Find where the given text appears and provide that cell's center as (X, Y) coordinate. 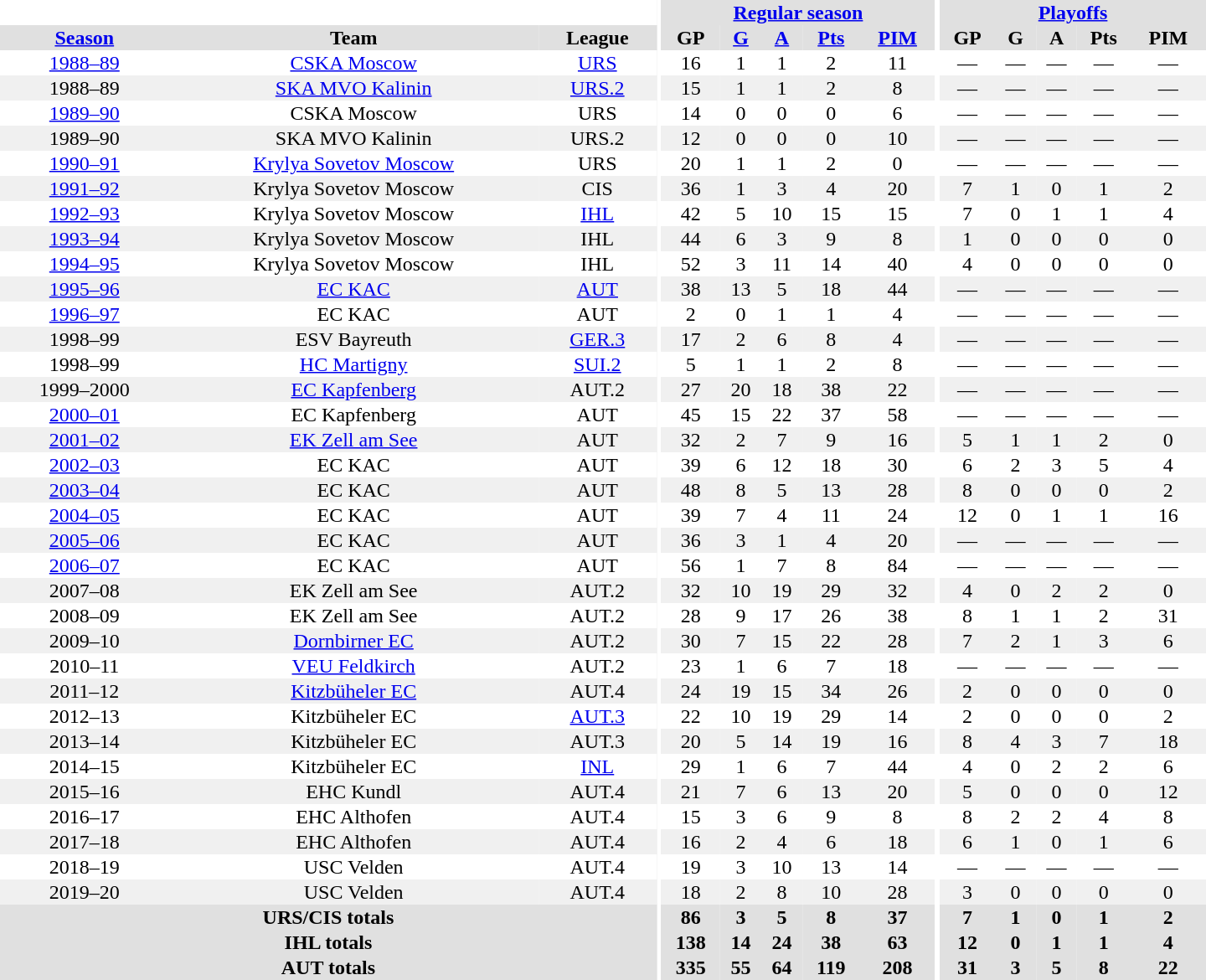
League (598, 38)
Team (353, 38)
2014–15 (85, 766)
URS/CIS totals (328, 917)
Dornbirner EC (353, 641)
2005–06 (85, 540)
48 (690, 490)
1996–97 (85, 314)
2018–19 (85, 867)
1992–93 (85, 214)
2002–03 (85, 465)
1995–96 (85, 289)
2008–09 (85, 616)
23 (690, 666)
86 (690, 917)
34 (831, 691)
2000–01 (85, 415)
1994–95 (85, 264)
GER.3 (598, 339)
27 (690, 389)
2019–20 (85, 892)
56 (690, 565)
Playoffs (1073, 13)
42 (690, 214)
1990–91 (85, 163)
2003–04 (85, 490)
45 (690, 415)
2007–08 (85, 591)
IHL totals (328, 942)
64 (782, 967)
2015–16 (85, 792)
58 (897, 415)
2017–18 (85, 842)
63 (897, 942)
1991–92 (85, 188)
ESV Bayreuth (353, 339)
208 (897, 967)
2013–14 (85, 741)
2011–12 (85, 691)
2004–05 (85, 515)
INL (598, 766)
40 (897, 264)
335 (690, 967)
2012–13 (85, 716)
CIS (598, 188)
Season (85, 38)
2006–07 (85, 565)
138 (690, 942)
1999–2000 (85, 389)
2001–02 (85, 440)
2009–10 (85, 641)
EHC Kundl (353, 792)
119 (831, 967)
1993–94 (85, 239)
HC Martigny (353, 364)
55 (740, 967)
21 (690, 792)
SUI.2 (598, 364)
84 (897, 565)
2016–17 (85, 817)
AUT totals (328, 967)
2010–11 (85, 666)
52 (690, 264)
Regular season (797, 13)
VEU Feldkirch (353, 666)
